Determine the (X, Y) coordinate at the center of the cell enclosing the given text.  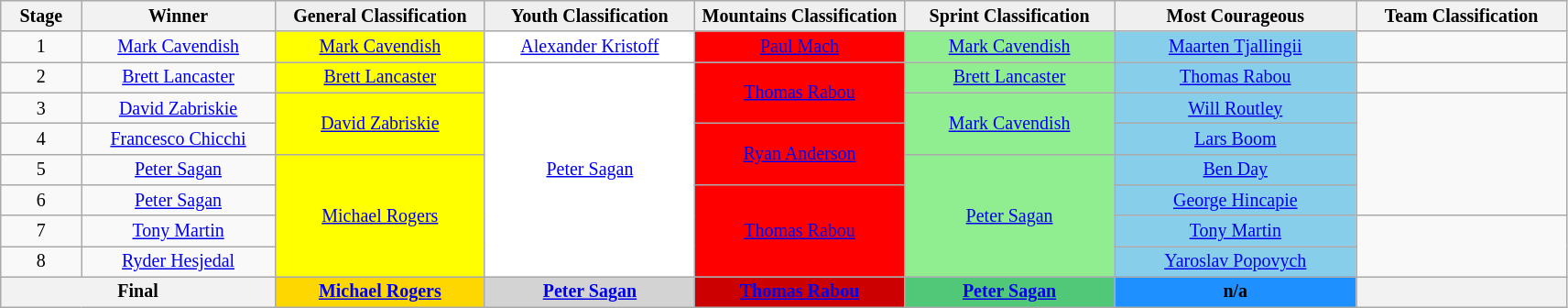
Ryder Hesjedal (178, 262)
5 (41, 169)
3 (41, 108)
4 (41, 139)
Winner (178, 16)
Yaroslav Popovych (1236, 262)
Ryan Anderson (799, 154)
Lars Boom (1236, 139)
n/a (1236, 291)
Maarten Tjallingii (1236, 48)
Ben Day (1236, 169)
George Hincapie (1236, 200)
2 (41, 77)
Sprint Classification (1009, 16)
Final (138, 291)
Francesco Chicchi (178, 139)
Mountains Classification (799, 16)
Team Classification (1462, 16)
General Classification (379, 16)
6 (41, 200)
8 (41, 262)
Stage (41, 16)
Youth Classification (590, 16)
Paul Mach (799, 48)
7 (41, 231)
Alexander Kristoff (590, 48)
Will Routley (1236, 108)
Most Courageous (1236, 16)
1 (41, 48)
